Output the [X, Y] coordinate of the center of the cell containing the given text.  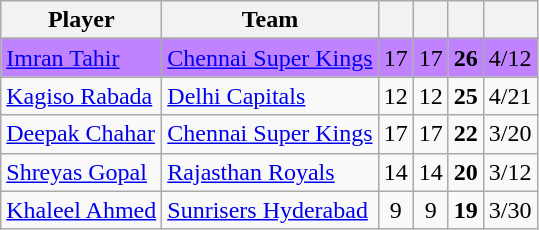
4/12 [510, 58]
19 [466, 210]
3/20 [510, 134]
Team [270, 20]
Player [82, 20]
Imran Tahir [82, 58]
26 [466, 58]
Deepak Chahar [82, 134]
Shreyas Gopal [82, 172]
Rajasthan Royals [270, 172]
4/21 [510, 96]
22 [466, 134]
25 [466, 96]
20 [466, 172]
Kagiso Rabada [82, 96]
Sunrisers Hyderabad [270, 210]
Delhi Capitals [270, 96]
Khaleel Ahmed [82, 210]
3/30 [510, 210]
3/12 [510, 172]
